Find where the given text appears and provide that cell's center as (X, Y) coordinate. 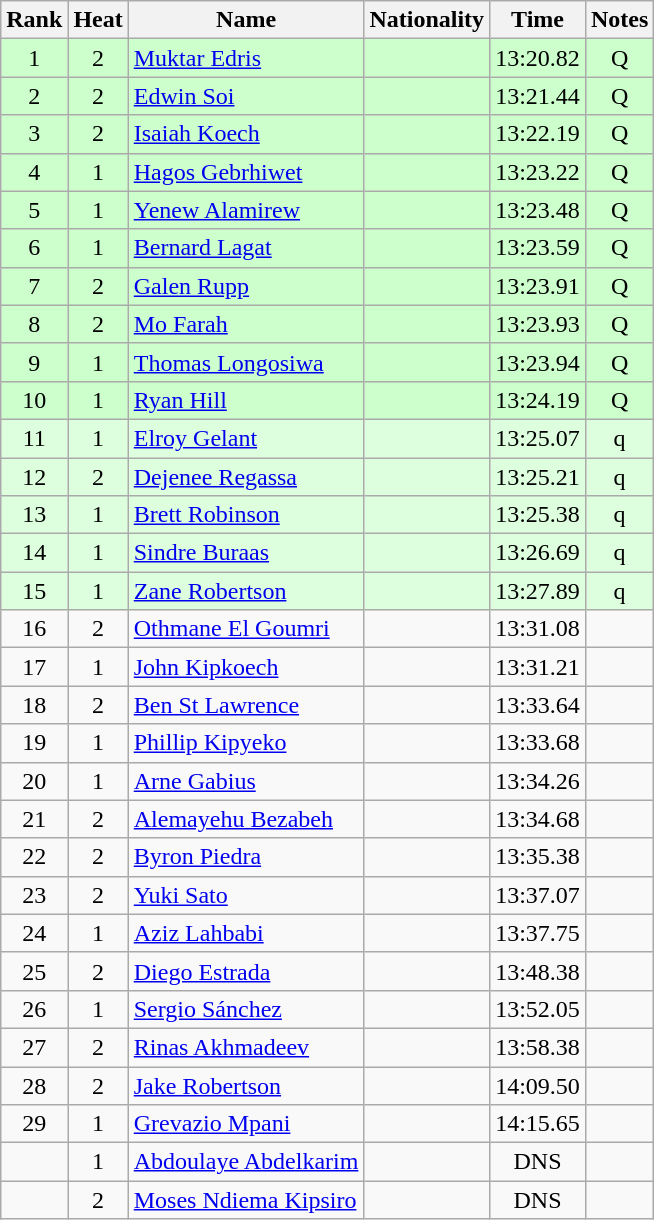
13:23.94 (538, 362)
13:23.22 (538, 172)
Isaiah Koech (246, 134)
25 (34, 971)
Othmane El Goumri (246, 629)
Sergio Sánchez (246, 1009)
24 (34, 933)
13:52.05 (538, 1009)
12 (34, 477)
21 (34, 819)
13:20.82 (538, 58)
10 (34, 400)
19 (34, 743)
14:15.65 (538, 1124)
28 (34, 1085)
John Kipkoech (246, 667)
Diego Estrada (246, 971)
22 (34, 857)
Bernard Lagat (246, 248)
Jake Robertson (246, 1085)
20 (34, 781)
13:58.38 (538, 1047)
13:23.93 (538, 324)
Byron Piedra (246, 857)
16 (34, 629)
Zane Robertson (246, 591)
13:25.07 (538, 438)
13:31.21 (538, 667)
13:34.68 (538, 819)
5 (34, 210)
Rank (34, 20)
Abdoulaye Abdelkarim (246, 1162)
13:23.48 (538, 210)
Time (538, 20)
Muktar Edris (246, 58)
Notes (619, 20)
13:33.64 (538, 705)
Elroy Gelant (246, 438)
6 (34, 248)
3 (34, 134)
26 (34, 1009)
13:33.68 (538, 743)
Thomas Longosiwa (246, 362)
11 (34, 438)
13:23.91 (538, 286)
13:24.19 (538, 400)
13 (34, 515)
Alemayehu Bezabeh (246, 819)
13:34.26 (538, 781)
Arne Gabius (246, 781)
13:48.38 (538, 971)
Rinas Akhmadeev (246, 1047)
13:31.08 (538, 629)
Yenew Alamirew (246, 210)
13:26.69 (538, 553)
Name (246, 20)
Dejenee Regassa (246, 477)
Hagos Gebrhiwet (246, 172)
Nationality (427, 20)
17 (34, 667)
Moses Ndiema Kipsiro (246, 1200)
13:37.07 (538, 895)
Ryan Hill (246, 400)
Heat (98, 20)
27 (34, 1047)
Edwin Soi (246, 96)
8 (34, 324)
13:23.59 (538, 248)
Ben St Lawrence (246, 705)
14:09.50 (538, 1085)
Galen Rupp (246, 286)
13:35.38 (538, 857)
Yuki Sato (246, 895)
13:25.38 (538, 515)
Mo Farah (246, 324)
13:25.21 (538, 477)
13:37.75 (538, 933)
7 (34, 286)
13:21.44 (538, 96)
23 (34, 895)
18 (34, 705)
Sindre Buraas (246, 553)
29 (34, 1124)
13:27.89 (538, 591)
Brett Robinson (246, 515)
13:22.19 (538, 134)
Phillip Kipyeko (246, 743)
Grevazio Mpani (246, 1124)
9 (34, 362)
4 (34, 172)
15 (34, 591)
Aziz Lahbabi (246, 933)
14 (34, 553)
